Extract the [X, Y] coordinate from the center of the cell holding the provided text.  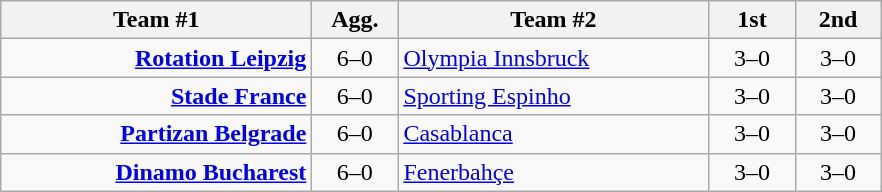
Team #1 [156, 20]
Fenerbahçe [554, 172]
Agg. [355, 20]
Casablanca [554, 134]
Dinamo Bucharest [156, 172]
2nd [838, 20]
Rotation Leipzig [156, 58]
Olympia Innsbruck [554, 58]
1st [752, 20]
Stade France [156, 96]
Partizan Belgrade [156, 134]
Sporting Espinho [554, 96]
Team #2 [554, 20]
